Provide the [X, Y] coordinate of the cell's center where the given text is located.  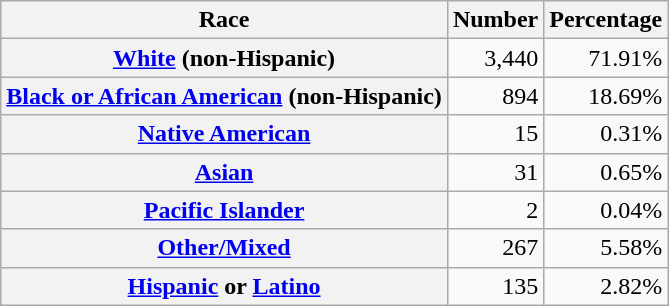
Number [495, 20]
Race [224, 20]
Black or African American (non-Hispanic) [224, 96]
18.69% [606, 96]
3,440 [495, 58]
894 [495, 96]
Pacific Islander [224, 210]
Native American [224, 134]
Other/Mixed [224, 248]
0.65% [606, 172]
5.58% [606, 248]
2 [495, 210]
2.82% [606, 286]
Percentage [606, 20]
15 [495, 134]
31 [495, 172]
71.91% [606, 58]
0.31% [606, 134]
267 [495, 248]
Hispanic or Latino [224, 286]
0.04% [606, 210]
135 [495, 286]
Asian [224, 172]
White (non-Hispanic) [224, 58]
